Determine the (X, Y) coordinate at the center of the cell enclosing the given text.  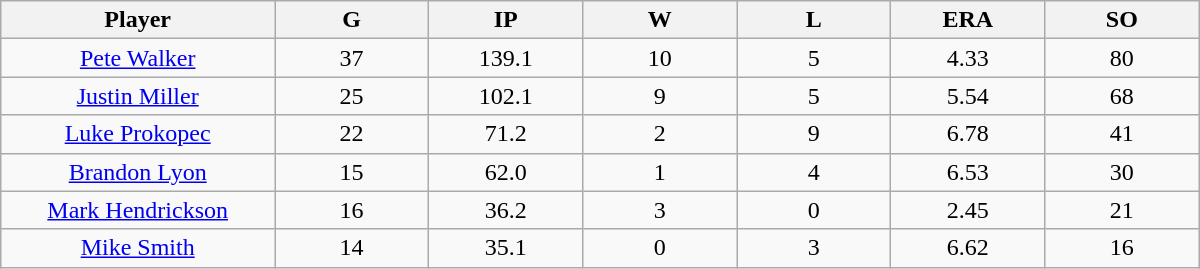
1 (660, 172)
Mark Hendrickson (138, 210)
10 (660, 58)
102.1 (506, 96)
G (352, 20)
Brandon Lyon (138, 172)
25 (352, 96)
5.54 (968, 96)
21 (1122, 210)
SO (1122, 20)
6.62 (968, 248)
80 (1122, 58)
6.53 (968, 172)
4 (814, 172)
68 (1122, 96)
35.1 (506, 248)
Player (138, 20)
4.33 (968, 58)
2 (660, 134)
IP (506, 20)
Pete Walker (138, 58)
71.2 (506, 134)
Mike Smith (138, 248)
14 (352, 248)
139.1 (506, 58)
ERA (968, 20)
Luke Prokopec (138, 134)
22 (352, 134)
W (660, 20)
L (814, 20)
36.2 (506, 210)
41 (1122, 134)
15 (352, 172)
6.78 (968, 134)
2.45 (968, 210)
30 (1122, 172)
Justin Miller (138, 96)
37 (352, 58)
62.0 (506, 172)
